Capture the cell that displays the provided text and extract its (x, y) central coordinate. 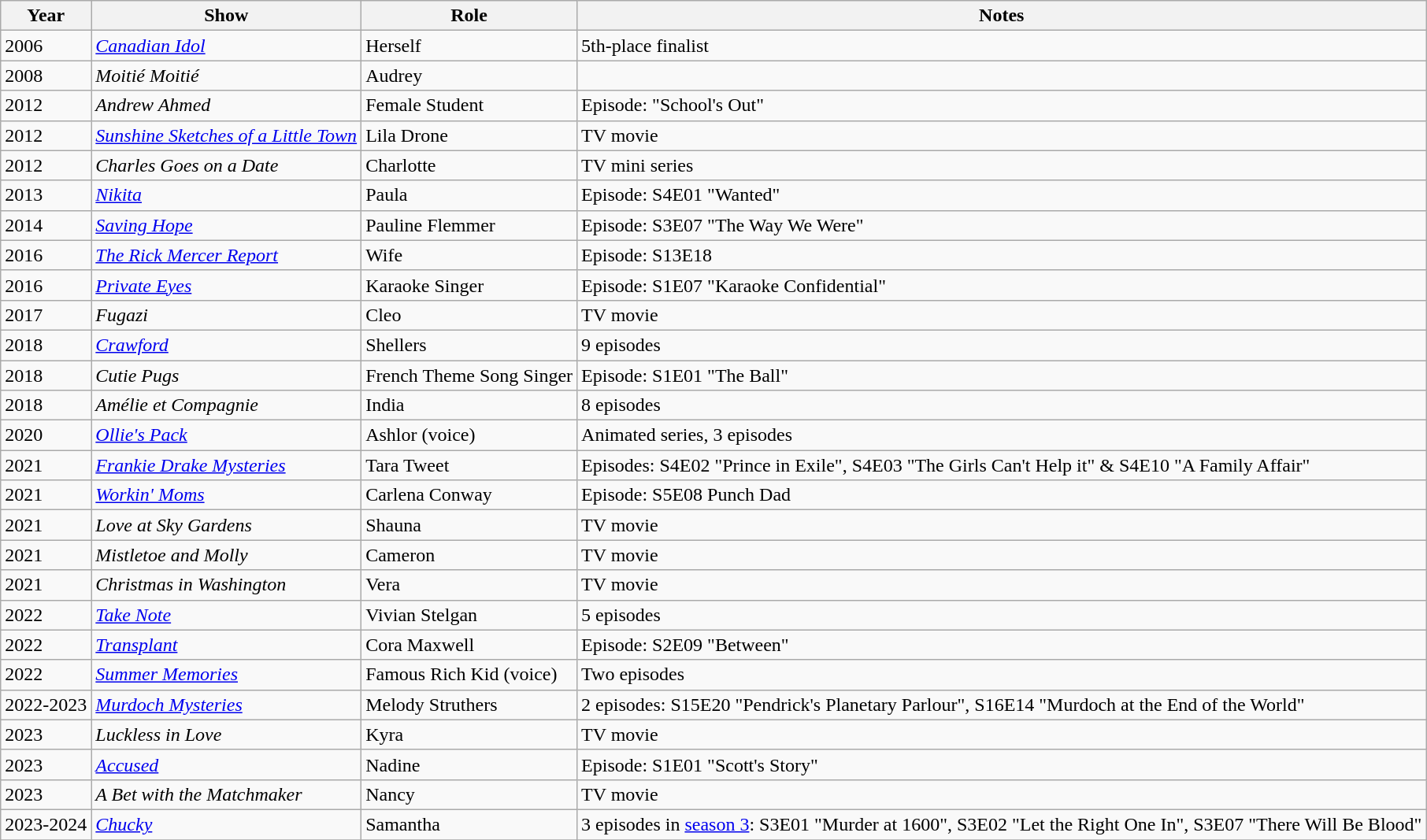
9 episodes (1002, 345)
2008 (46, 76)
Animated series, 3 episodes (1002, 435)
Vera (469, 585)
Episode: S5E08 Punch Dad (1002, 495)
2022-2023 (46, 705)
Carlena Conway (469, 495)
Cleo (469, 315)
Nikita (227, 195)
Lila Drone (469, 135)
Cora Maxwell (469, 645)
Fugazi (227, 315)
Show (227, 16)
Shellers (469, 345)
TV mini series (1002, 165)
Episode: S3E07 "The Way We Were" (1002, 225)
Samantha (469, 824)
Christmas in Washington (227, 585)
2006 (46, 46)
Episode: S1E01 "Scott's Story" (1002, 764)
Ollie's Pack (227, 435)
2 episodes: S15E20 "Pendrick's Planetary Parlour", S16E14 "Murdoch at the End of the World" (1002, 705)
Two episodes (1002, 675)
Luckless in Love (227, 735)
Transplant (227, 645)
Episode: S13E18 (1002, 255)
Saving Hope (227, 225)
French Theme Song Singer (469, 376)
Cameron (469, 555)
Charlotte (469, 165)
Wife (469, 255)
3 episodes in season 3: S3E01 "Murder at 1600", S3E02 "Let the Right One In", S3E07 "There Will Be Blood" (1002, 824)
5 episodes (1002, 615)
Andrew Ahmed (227, 105)
Episode: S1E01 "The Ball" (1002, 376)
Murdoch Mysteries (227, 705)
Love at Sky Gardens (227, 525)
2013 (46, 195)
Take Note (227, 615)
Episodes: S4E02 "Prince in Exile", S4E03 "The Girls Can't Help it" & S4E10 "A Family Affair" (1002, 465)
2017 (46, 315)
Episode: "School's Out" (1002, 105)
2014 (46, 225)
5th-place finalist (1002, 46)
A Bet with the Matchmaker (227, 794)
Chucky (227, 824)
Moitié Moitié (227, 76)
Role (469, 16)
Tara Tweet (469, 465)
The Rick Mercer Report (227, 255)
Kyra (469, 735)
Accused (227, 764)
Herself (469, 46)
Karaoke Singer (469, 285)
Episode: S2E09 "Between" (1002, 645)
Pauline Flemmer (469, 225)
Shauna (469, 525)
2020 (46, 435)
Famous Rich Kid (voice) (469, 675)
India (469, 405)
Canadian Idol (227, 46)
Frankie Drake Mysteries (227, 465)
2023-2024 (46, 824)
Nadine (469, 764)
Audrey (469, 76)
Paula (469, 195)
Nancy (469, 794)
Private Eyes (227, 285)
Melody Struthers (469, 705)
Ashlor (voice) (469, 435)
Vivian Stelgan (469, 615)
Year (46, 16)
Workin' Moms (227, 495)
Sunshine Sketches of a Little Town (227, 135)
Episode: S4E01 "Wanted" (1002, 195)
Episode: S1E07 "Karaoke Confidential" (1002, 285)
Cutie Pugs (227, 376)
Amélie et Compagnie (227, 405)
Notes (1002, 16)
Mistletoe and Molly (227, 555)
Charles Goes on a Date (227, 165)
Crawford (227, 345)
Female Student (469, 105)
Summer Memories (227, 675)
8 episodes (1002, 405)
